Output the [X, Y] coordinate of the center of the cell containing the given text.  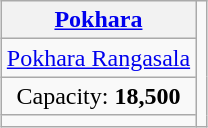
Pokhara [98, 20]
Pokhara Rangasala [98, 58]
Capacity: 18,500 [98, 96]
